Detect which cell encompasses the target text, then output its (X, Y) center coordinate. 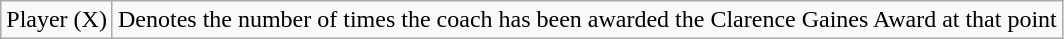
Denotes the number of times the coach has been awarded the Clarence Gaines Award at that point (587, 20)
Player (X) (57, 20)
